Return (x, y) of the center of cell containing provided text 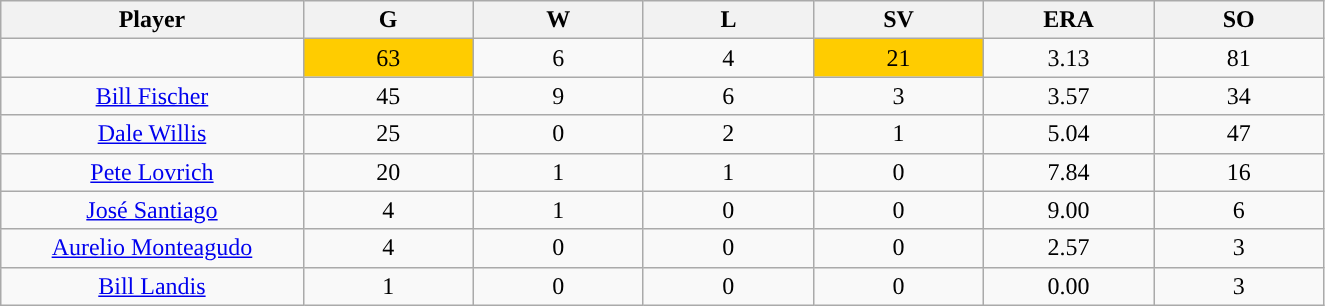
9.00 (1069, 210)
W (558, 20)
45 (388, 96)
3.57 (1069, 96)
Pete Lovrich (152, 172)
3.13 (1069, 58)
9 (558, 96)
63 (388, 58)
G (388, 20)
34 (1239, 96)
16 (1239, 172)
47 (1239, 134)
Aurelio Monteagudo (152, 248)
SO (1239, 20)
Bill Landis (152, 286)
ERA (1069, 20)
Player (152, 20)
25 (388, 134)
81 (1239, 58)
0.00 (1069, 286)
José Santiago (152, 210)
L (728, 20)
2 (728, 134)
Dale Willis (152, 134)
20 (388, 172)
7.84 (1069, 172)
21 (898, 58)
SV (898, 20)
2.57 (1069, 248)
Bill Fischer (152, 96)
5.04 (1069, 134)
